Search for the cell housing the specified text and yield its [X, Y] center coordinate. 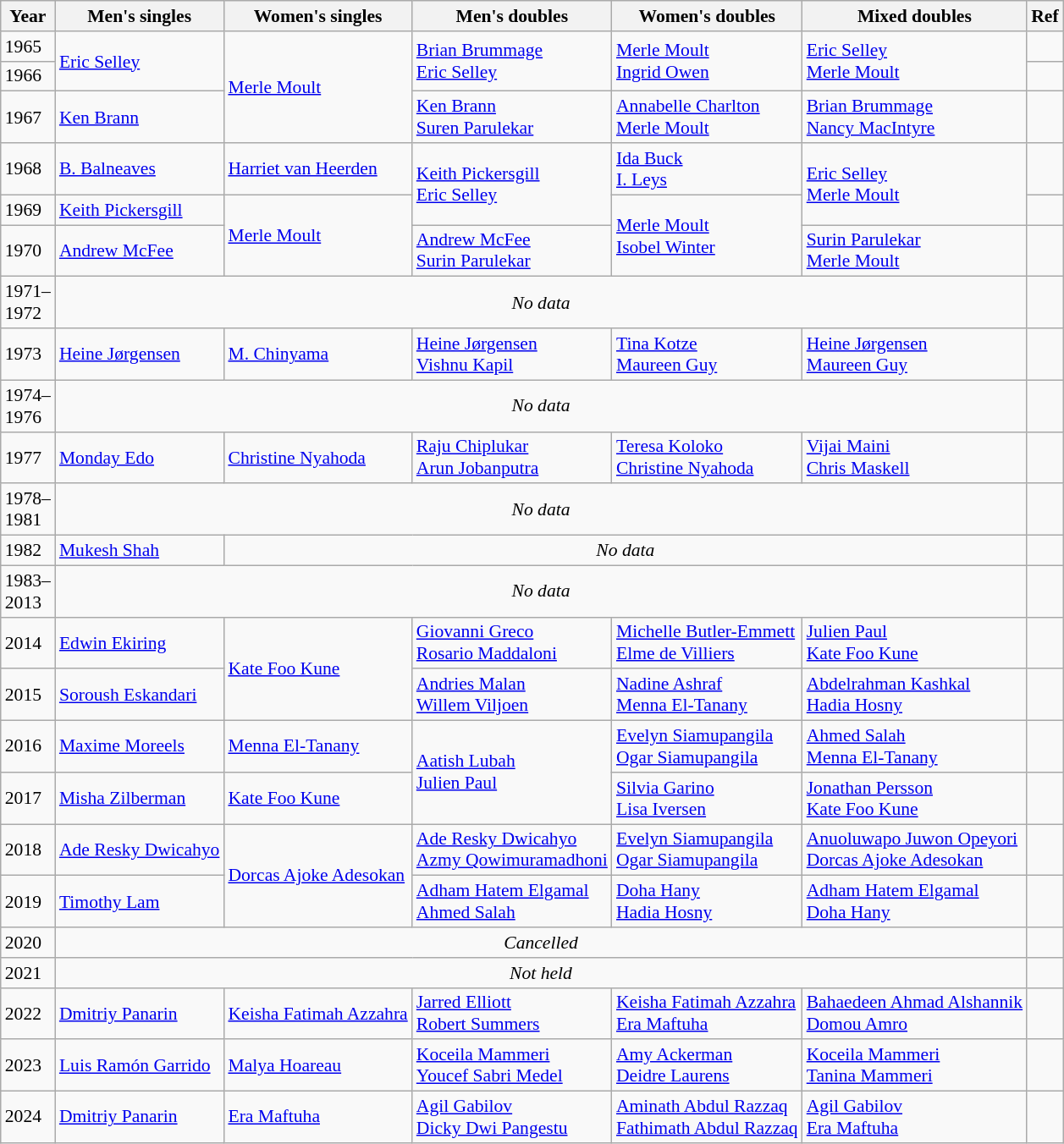
Heine Jørgensen Vishnu Kapil [512, 354]
1967 [28, 117]
1971–1972 [28, 303]
Andrew McFee [140, 250]
Era Maftuha [317, 1117]
2015 [28, 696]
2020 [28, 943]
2022 [28, 1014]
M. Chinyama [317, 354]
Agil Gabilov Dicky Dwi Pangestu [512, 1117]
Merle Moult Isobel Winter [708, 235]
Heine Jørgensen Maureen Guy [915, 354]
Julien Paul Kate Foo Kune [915, 643]
Misha Zilberman [140, 799]
Koceila Mammeri Tanina Mammeri [915, 1066]
1970 [28, 250]
Ahmed Salah Menna El-Tanany [915, 746]
Jarred Elliott Robert Summers [512, 1014]
Malya Hoareau [317, 1066]
Edwin Ekiring [140, 643]
Koceila Mammeri Youcef Sabri Medel [512, 1066]
1968 [28, 169]
Annabelle Charlton Merle Moult [708, 117]
1977 [28, 457]
1965 [28, 47]
Ida Buck I. Leys [708, 169]
Adham Hatem Elgamal Doha Hany [915, 902]
Monday Edo [140, 457]
Timothy Lam [140, 902]
Merle Moult Ingrid Owen [708, 61]
Agil Gabilov Era Maftuha [915, 1117]
1969 [28, 210]
2018 [28, 850]
Abdelrahman Kashkal Hadia Hosny [915, 696]
2019 [28, 902]
2021 [28, 973]
Keisha Fatimah Azzahra [317, 1014]
Andries Malan Willem Viljoen [512, 696]
1982 [28, 551]
Ref [1045, 16]
Menna El-Tanany [317, 746]
Michelle Butler-Emmett Elme de Villiers [708, 643]
Silvia Garino Lisa Iversen [708, 799]
Amy Ackerman Deidre Laurens [708, 1066]
Aminath Abdul Razzaq Fathimath Abdul Razzaq [708, 1117]
Soroush Eskandari [140, 696]
Year [28, 16]
Maxime Moreels [140, 746]
Adham Hatem Elgamal Ahmed Salah [512, 902]
1974–1976 [28, 406]
Heine Jørgensen [140, 354]
Keith Pickersgill Eric Selley [512, 184]
2023 [28, 1066]
Andrew McFee Surin Parulekar [512, 250]
1973 [28, 354]
Cancelled [541, 943]
1978–1981 [28, 509]
Keisha Fatimah Azzahra Era Maftuha [708, 1014]
1983–2013 [28, 591]
Aatish Lubah Julien Paul [512, 773]
Women's doubles [708, 16]
Mukesh Shah [140, 551]
Ken Brann [140, 117]
Brian Brummage Nancy MacIntyre [915, 117]
Men's doubles [512, 16]
Anuoluwapo Juwon Opeyori Dorcas Ajoke Adesokan [915, 850]
Ade Resky Dwicahyo Azmy Qowimuramadhoni [512, 850]
Men's singles [140, 16]
Teresa Koloko Christine Nyahoda [708, 457]
Surin Parulekar Merle Moult [915, 250]
2016 [28, 746]
Dorcas Ajoke Adesokan [317, 876]
Luis Ramón Garrido [140, 1066]
Keith Pickersgill [140, 210]
Mixed doubles [915, 16]
Raju Chiplukar Arun Jobanputra [512, 457]
Eric Selley [140, 61]
2014 [28, 643]
Brian Brummage Eric Selley [512, 61]
Women's singles [317, 16]
Tina Kotze Maureen Guy [708, 354]
1966 [28, 76]
2017 [28, 799]
Nadine Ashraf Menna El-Tanany [708, 696]
Jonathan Persson Kate Foo Kune [915, 799]
Ade Resky Dwicahyo [140, 850]
2024 [28, 1117]
Ken Brann Suren Parulekar [512, 117]
Giovanni Greco Rosario Maddaloni [512, 643]
B. Balneaves [140, 169]
Harriet van Heerden [317, 169]
Not held [541, 973]
Vijai Maini Chris Maskell [915, 457]
Doha Hany Hadia Hosny [708, 902]
Christine Nyahoda [317, 457]
Bahaedeen Ahmad Alshannik Domou Amro [915, 1014]
